Find where the given text appears and provide that cell's center as (X, Y) coordinate. 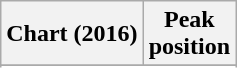
Chart (2016) (72, 34)
Peakposition (189, 34)
